Extract the [X, Y] coordinate from the center of the cell holding the provided text.  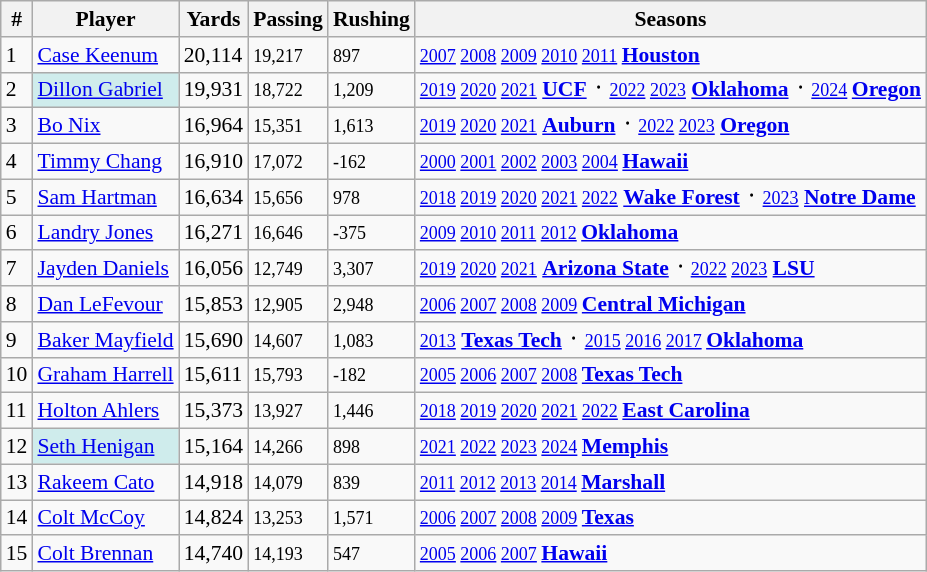
1 [17, 55]
14,740 [214, 554]
11 [17, 411]
978 [372, 197]
16,910 [214, 162]
12 [17, 447]
Player [105, 19]
2007 2008 2009 2010 2011 Houston [670, 55]
16,964 [214, 126]
Dillon Gabriel [105, 90]
16,056 [214, 269]
19,931 [214, 90]
Rakeem Cato [105, 482]
Case Keenum [105, 55]
14 [17, 518]
Rushing [372, 19]
14,266 [288, 447]
Seasons [670, 19]
1,571 [372, 518]
15 [17, 554]
Dan LeFevour [105, 304]
-182 [372, 375]
2021 2022 2023 2024 Memphis [670, 447]
12,749 [288, 269]
Landry Jones [105, 233]
4 [17, 162]
15,351 [288, 126]
10 [17, 375]
14,607 [288, 340]
16,271 [214, 233]
2019 2020 2021 Auburn ᛫ 2022 2023 Oregon [670, 126]
15,690 [214, 340]
Colt Brennan [105, 554]
17,072 [288, 162]
Baker Mayfield [105, 340]
19,217 [288, 55]
1,209 [372, 90]
Timmy Chang [105, 162]
2 [17, 90]
Bo Nix [105, 126]
2013 Texas Tech ᛫ 2015 2016 2017 Oklahoma [670, 340]
897 [372, 55]
-375 [372, 233]
7 [17, 269]
2018 2019 2020 2021 2022 Wake Forest ᛫ 2023 Notre Dame [670, 197]
8 [17, 304]
9 [17, 340]
2019 2020 2021 Arizona State ᛫ 2022 2023 LSU [670, 269]
2000 2001 2002 2003 2004 Hawaii [670, 162]
2006 2007 2008 2009 Texas [670, 518]
15,793 [288, 375]
5 [17, 197]
14,824 [214, 518]
14,193 [288, 554]
Graham Harrell [105, 375]
Sam Hartman [105, 197]
# [17, 19]
3,307 [372, 269]
13 [17, 482]
2009 2010 2011 2012 Oklahoma [670, 233]
1,446 [372, 411]
15,656 [288, 197]
2011 2012 2013 2014 Marshall [670, 482]
2019 2020 2021 UCF ᛫ 2022 2023 Oklahoma ᛫ 2024 Oregon [670, 90]
6 [17, 233]
13,253 [288, 518]
2005 2006 2007 Hawaii [670, 554]
15,853 [214, 304]
15,164 [214, 447]
3 [17, 126]
2005 2006 2007 2008 Texas Tech [670, 375]
898 [372, 447]
14,079 [288, 482]
2018 2019 2020 2021 2022 East Carolina [670, 411]
2006 2007 2008 2009 Central Michigan [670, 304]
1,083 [372, 340]
2,948 [372, 304]
839 [372, 482]
Seth Henigan [105, 447]
547 [372, 554]
18,722 [288, 90]
12,905 [288, 304]
Holton Ahlers [105, 411]
15,611 [214, 375]
Colt McCoy [105, 518]
Yards [214, 19]
14,918 [214, 482]
13,927 [288, 411]
-162 [372, 162]
Jayden Daniels [105, 269]
20,114 [214, 55]
1,613 [372, 126]
Passing [288, 19]
16,646 [288, 233]
15,373 [214, 411]
16,634 [214, 197]
